Detect which cell encompasses the target text, then output its (X, Y) center coordinate. 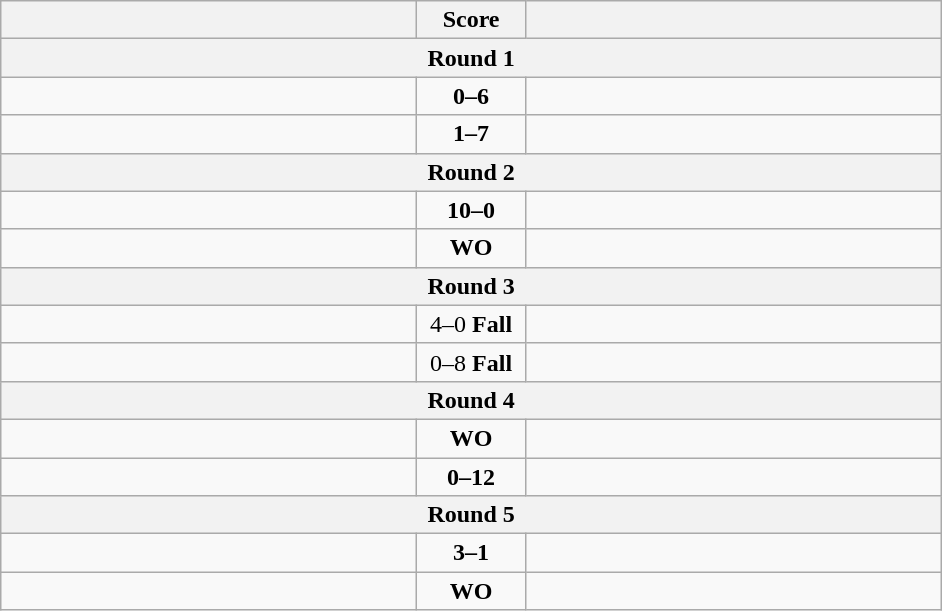
4–0 Fall (472, 324)
3–1 (472, 553)
Score (472, 20)
0–12 (472, 477)
Round 5 (472, 515)
Round 3 (472, 286)
0–8 Fall (472, 362)
1–7 (472, 134)
Round 1 (472, 58)
0–6 (472, 96)
Round 4 (472, 400)
Round 2 (472, 172)
10–0 (472, 210)
